Return (x, y) of the center of cell containing provided text 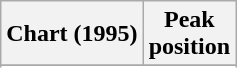
Chart (1995) (72, 34)
Peakposition (189, 34)
